Determine the [X, Y] coordinate at the center of the cell enclosing the given text.  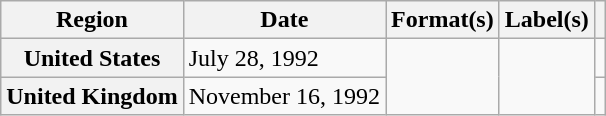
November 16, 1992 [284, 96]
United Kingdom [92, 96]
Label(s) [546, 20]
Format(s) [443, 20]
United States [92, 58]
July 28, 1992 [284, 58]
Region [92, 20]
Date [284, 20]
